Provide the [x, y] coordinate of the cell's center where the given text is located.  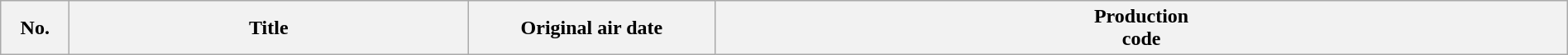
Title [269, 28]
Original air date [592, 28]
No. [35, 28]
Productioncode [1141, 28]
